Pinpoint the cell where the given text exists, returning its [x, y] midpoint coordinate. 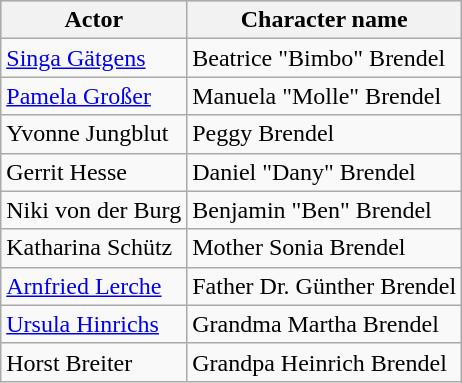
Actor [94, 20]
Pamela Großer [94, 96]
Father Dr. Günther Brendel [324, 286]
Ursula Hinrichs [94, 324]
Grandma Martha Brendel [324, 324]
Mother Sonia Brendel [324, 248]
Beatrice "Bimbo" Brendel [324, 58]
Singa Gätgens [94, 58]
Horst Breiter [94, 362]
Niki von der Burg [94, 210]
Grandpa Heinrich Brendel [324, 362]
Katharina Schütz [94, 248]
Character name [324, 20]
Peggy Brendel [324, 134]
Daniel "Dany" Brendel [324, 172]
Yvonne Jungblut [94, 134]
Arnfried Lerche [94, 286]
Gerrit Hesse [94, 172]
Manuela "Molle" Brendel [324, 96]
Benjamin "Ben" Brendel [324, 210]
